Scan for the cell matching the given text and deliver its (x, y) coordinate at center. 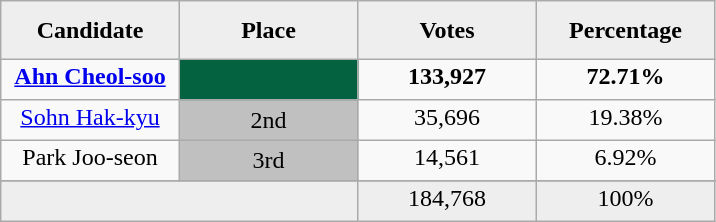
19.38% (625, 120)
72.71% (625, 79)
6.92% (625, 160)
Ahn Cheol-soo (90, 79)
100% (625, 201)
Candidate (90, 30)
133,927 (447, 79)
184,768 (447, 201)
2nd (268, 120)
35,696 (447, 120)
Sohn Hak-kyu (90, 120)
14,561 (447, 160)
Percentage (625, 30)
3rd (268, 160)
Place (268, 30)
Park Joo-seon (90, 160)
Votes (447, 30)
